For the text-containing cell, return its midpoint in [X, Y] coordinate format. 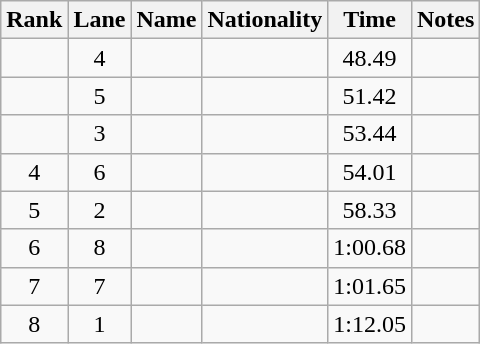
Time [370, 20]
Notes [445, 20]
1:01.65 [370, 286]
3 [100, 134]
1:00.68 [370, 248]
Lane [100, 20]
1:12.05 [370, 324]
54.01 [370, 172]
Rank [34, 20]
Nationality [265, 20]
48.49 [370, 58]
53.44 [370, 134]
1 [100, 324]
51.42 [370, 96]
2 [100, 210]
58.33 [370, 210]
Name [166, 20]
